Detect which cell encompasses the target text, then output its [x, y] center coordinate. 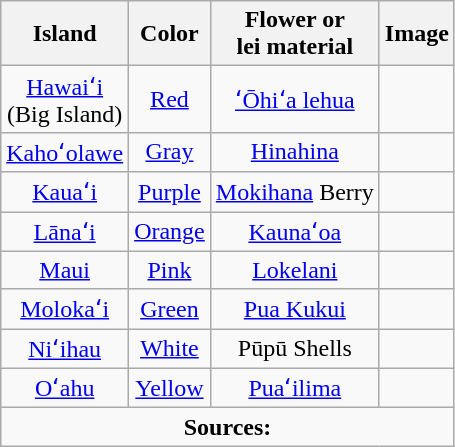
Image [416, 34]
Lokelani [294, 270]
Kahoʻolawe [65, 152]
Orange [170, 232]
Red [170, 100]
Color [170, 34]
Pua Kukui [294, 309]
Yellow [170, 388]
Kaunaʻoa [294, 232]
Lānaʻi [65, 232]
Niʻihau [65, 349]
Kauaʻi [65, 192]
Purple [170, 192]
White [170, 349]
Molokaʻi [65, 309]
Hinahina [294, 152]
Puaʻilima [294, 388]
Pink [170, 270]
Pūpū Shells [294, 349]
Green [170, 309]
Oʻahu [65, 388]
Hawaiʻi(Big Island) [65, 100]
Island [65, 34]
Flower or lei material [294, 34]
Sources: [228, 427]
Mokihana Berry [294, 192]
Gray [170, 152]
Maui [65, 270]
ʻŌhiʻa lehua [294, 100]
